Capture the cell that displays the provided text and extract its [x, y] central coordinate. 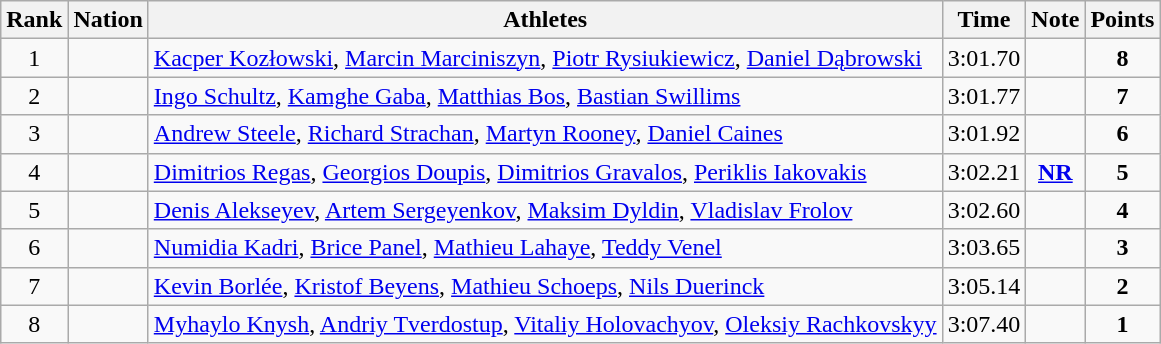
Note [1056, 20]
Kacper Kozłowski, Marcin Marciniszyn, Piotr Rysiukiewicz, Daniel Dąbrowski [545, 58]
Rank [34, 20]
NR [1056, 172]
3:01.92 [984, 134]
3:02.21 [984, 172]
Numidia Kadri, Brice Panel, Mathieu Lahaye, Teddy Venel [545, 248]
3:05.14 [984, 286]
Kevin Borlée, Kristof Beyens, Mathieu Schoeps, Nils Duerinck [545, 286]
Points [1122, 20]
3:02.60 [984, 210]
3:01.70 [984, 58]
Time [984, 20]
Dimitrios Regas, Georgios Doupis, Dimitrios Gravalos, Periklis Iakovakis [545, 172]
Ingo Schultz, Kamghe Gaba, Matthias Bos, Bastian Swillims [545, 96]
3:01.77 [984, 96]
3:07.40 [984, 324]
Nation [108, 20]
3:03.65 [984, 248]
Andrew Steele, Richard Strachan, Martyn Rooney, Daniel Caines [545, 134]
Myhaylo Knysh, Andriy Tverdostup, Vitaliy Holovachyov, Oleksiy Rachkovskyy [545, 324]
Athletes [545, 20]
Denis Alekseyev, Artem Sergeyenkov, Maksim Dyldin, Vladislav Frolov [545, 210]
